Extract the (X, Y) coordinate from the center of the cell holding the provided text.  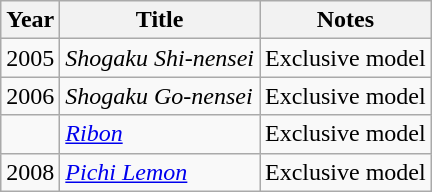
Shogaku Shi-nensei (160, 58)
Year (30, 20)
Pichi Lemon (160, 172)
Ribon (160, 134)
Notes (346, 20)
2008 (30, 172)
2006 (30, 96)
Shogaku Go-nensei (160, 96)
Title (160, 20)
2005 (30, 58)
